For the text-containing cell, return its midpoint in [x, y] coordinate format. 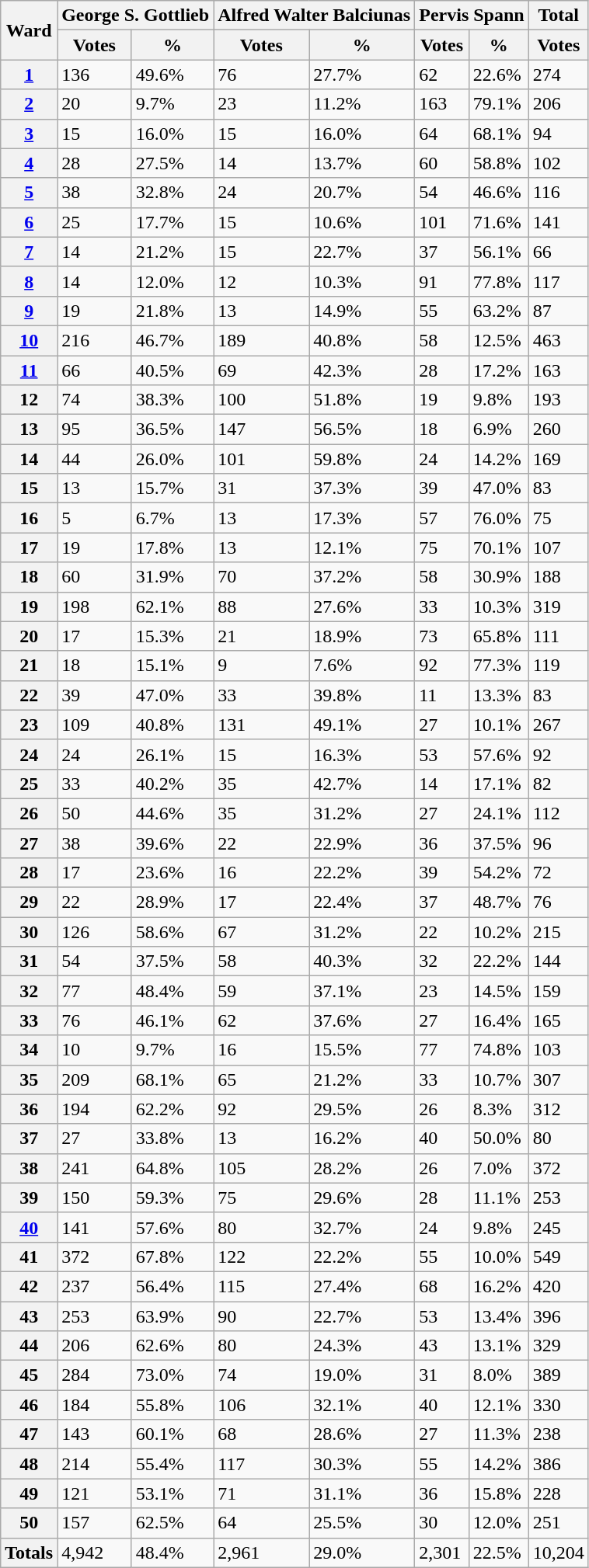
109 [95, 725]
14.9% [362, 311]
8.3% [499, 1109]
245 [558, 1227]
215 [558, 932]
90 [261, 1316]
143 [95, 1434]
216 [95, 340]
87 [558, 311]
22.9% [362, 843]
70 [261, 577]
194 [95, 1109]
29.5% [362, 1109]
10,204 [558, 1552]
64.8% [173, 1168]
65.8% [499, 636]
48.7% [499, 902]
27.6% [362, 607]
13.4% [499, 1316]
41 [30, 1257]
147 [261, 429]
96 [558, 843]
10.6% [362, 222]
29.6% [362, 1198]
27.5% [173, 163]
11.2% [362, 104]
69 [261, 370]
284 [95, 1375]
31.1% [362, 1493]
274 [558, 75]
115 [261, 1286]
48 [30, 1464]
159 [558, 991]
105 [261, 1168]
13.3% [499, 695]
62.2% [173, 1109]
32.1% [362, 1405]
10.1% [499, 725]
15.3% [173, 636]
56.5% [362, 429]
22.5% [499, 1552]
20.7% [362, 193]
26.1% [173, 754]
420 [558, 1286]
12.5% [499, 340]
94 [558, 134]
63.2% [499, 311]
312 [558, 1109]
39.8% [362, 695]
112 [558, 813]
56.1% [499, 252]
47 [30, 1434]
29 [30, 902]
30.3% [362, 1464]
189 [261, 340]
62.1% [173, 607]
165 [558, 1020]
11.1% [499, 1198]
3 [30, 134]
77.8% [499, 281]
7 [30, 252]
58.8% [499, 163]
40.3% [362, 961]
37.3% [362, 488]
15.1% [173, 666]
214 [95, 1464]
319 [558, 607]
15.8% [499, 1493]
28.6% [362, 1434]
36.5% [173, 429]
Pervis Spann [472, 16]
32.8% [173, 193]
103 [558, 1050]
Ward [30, 30]
37.2% [362, 577]
1 [30, 75]
150 [95, 1198]
17.1% [499, 784]
57 [442, 518]
126 [95, 932]
42.7% [362, 784]
71.6% [499, 222]
122 [261, 1257]
Total [558, 16]
386 [558, 1464]
6.7% [173, 518]
116 [558, 193]
46.6% [499, 193]
228 [558, 1493]
65 [261, 1080]
24.1% [499, 813]
27.4% [362, 1286]
42 [30, 1286]
74.8% [499, 1050]
62.5% [173, 1523]
71 [261, 1493]
59 [261, 991]
157 [95, 1523]
7.0% [499, 1168]
307 [558, 1080]
463 [558, 340]
27.7% [362, 75]
46 [30, 1405]
24.3% [362, 1346]
49.1% [362, 725]
29.0% [362, 1552]
107 [558, 548]
198 [95, 607]
26.0% [173, 459]
George S. Gottlieb [135, 16]
73.0% [173, 1375]
237 [95, 1286]
40.5% [173, 370]
82 [558, 784]
15.7% [173, 488]
209 [95, 1080]
549 [558, 1257]
62.6% [173, 1346]
60.1% [173, 1434]
23.6% [173, 873]
169 [558, 459]
2,301 [442, 1552]
241 [95, 1168]
91 [442, 281]
54.2% [499, 873]
184 [95, 1405]
59.8% [362, 459]
31.9% [173, 577]
95 [95, 429]
40.2% [173, 784]
63.9% [173, 1316]
53.1% [173, 1493]
37.1% [362, 991]
8 [30, 281]
10.0% [499, 1257]
6 [30, 222]
70.1% [499, 548]
73 [442, 636]
102 [558, 163]
396 [558, 1316]
38.3% [173, 400]
17.3% [362, 518]
67 [261, 932]
77.3% [499, 666]
33.8% [173, 1139]
188 [558, 577]
329 [558, 1346]
28.2% [362, 1168]
15.5% [362, 1050]
17.2% [499, 370]
59.3% [173, 1198]
16.3% [362, 754]
72 [558, 873]
22.4% [362, 902]
17.8% [173, 548]
42.3% [362, 370]
136 [95, 75]
193 [558, 400]
67.8% [173, 1257]
34 [30, 1050]
106 [261, 1405]
21.8% [173, 311]
Alfred Walter Balciunas [314, 16]
144 [558, 961]
10.7% [499, 1080]
58.6% [173, 932]
111 [558, 636]
46.1% [173, 1020]
100 [261, 400]
39.6% [173, 843]
44.6% [173, 813]
260 [558, 429]
Totals [30, 1552]
330 [558, 1405]
49 [30, 1493]
389 [558, 1375]
32.7% [362, 1227]
251 [558, 1523]
56.4% [173, 1286]
50.0% [499, 1139]
4 [30, 163]
45 [30, 1375]
25.5% [362, 1523]
121 [95, 1493]
19.0% [362, 1375]
17.7% [173, 222]
37.6% [362, 1020]
18.9% [362, 636]
2 [30, 104]
131 [261, 725]
30.9% [499, 577]
88 [261, 607]
76.0% [499, 518]
22.6% [499, 75]
55.8% [173, 1405]
46.7% [173, 340]
8.0% [499, 1375]
4,942 [95, 1552]
14.5% [499, 991]
2,961 [261, 1552]
6.9% [499, 429]
7.6% [362, 666]
13.1% [499, 1346]
11.3% [499, 1434]
13.7% [362, 163]
238 [558, 1434]
119 [558, 666]
28.9% [173, 902]
49.6% [173, 75]
55.4% [173, 1464]
51.8% [362, 400]
16.4% [499, 1020]
10.2% [499, 932]
79.1% [499, 104]
267 [558, 725]
